Capture the cell that displays the provided text and extract its [X, Y] central coordinate. 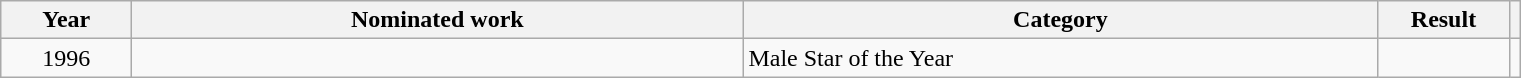
Result [1444, 20]
Nominated work [438, 20]
Male Star of the Year [1060, 58]
Year [66, 20]
Category [1060, 20]
1996 [66, 58]
